Determine the (x, y) coordinate at the center of the cell enclosing the given text.  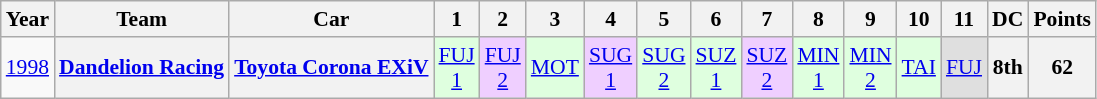
Year (28, 19)
Toyota Corona EXiV (331, 68)
1 (457, 19)
10 (919, 19)
1998 (28, 68)
2 (503, 19)
TAI (919, 68)
SUZ1 (716, 68)
9 (870, 19)
8 (818, 19)
7 (766, 19)
SUG1 (610, 68)
Points (1062, 19)
MOT (555, 68)
Dandelion Racing (142, 68)
MIN2 (870, 68)
FUJ1 (457, 68)
Team (142, 19)
6 (716, 19)
8th (1008, 68)
Car (331, 19)
FUJ (964, 68)
3 (555, 19)
4 (610, 19)
5 (664, 19)
MIN1 (818, 68)
FUJ2 (503, 68)
11 (964, 19)
SUZ2 (766, 68)
62 (1062, 68)
DC (1008, 19)
SUG2 (664, 68)
